Detect which cell encompasses the target text, then output its (X, Y) center coordinate. 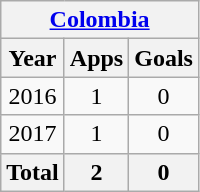
2 (96, 172)
Colombia (100, 20)
Year (33, 58)
Total (33, 172)
Goals (164, 58)
2016 (33, 96)
Apps (96, 58)
2017 (33, 134)
